Search for the cell housing the specified text and yield its [X, Y] center coordinate. 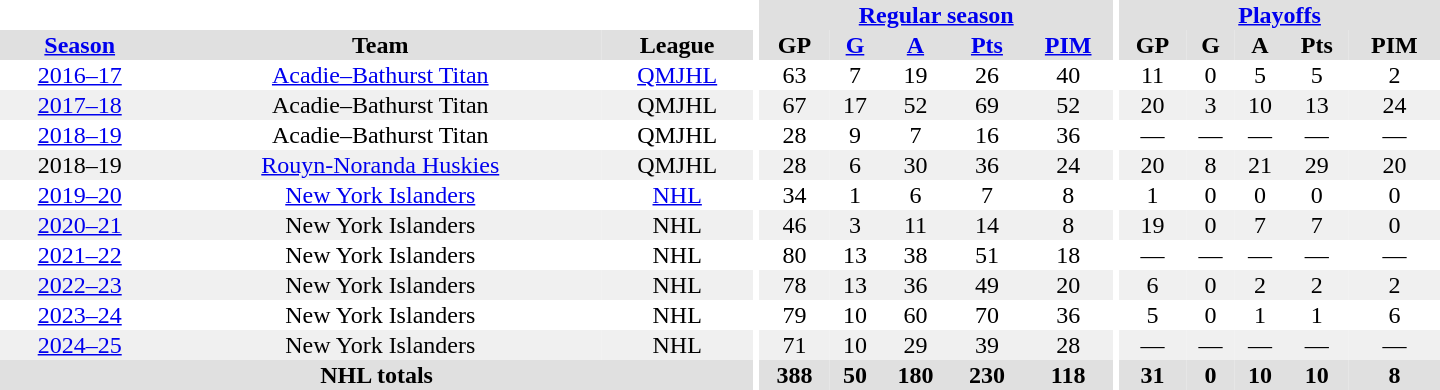
16 [986, 135]
388 [794, 375]
50 [854, 375]
Regular season [936, 15]
34 [794, 195]
78 [794, 285]
2024–25 [80, 345]
2017–18 [80, 105]
14 [986, 225]
46 [794, 225]
9 [854, 135]
118 [1068, 375]
18 [1068, 255]
70 [986, 315]
2023–24 [80, 315]
31 [1152, 375]
38 [916, 255]
71 [794, 345]
63 [794, 75]
Playoffs [1280, 15]
230 [986, 375]
Season [80, 45]
79 [794, 315]
2016–17 [80, 75]
60 [916, 315]
69 [986, 105]
21 [1260, 165]
39 [986, 345]
49 [986, 285]
2020–21 [80, 225]
80 [794, 255]
17 [854, 105]
30 [916, 165]
Team [380, 45]
51 [986, 255]
2019–20 [80, 195]
180 [916, 375]
2022–23 [80, 285]
NHL totals [376, 375]
Rouyn-Noranda Huskies [380, 165]
26 [986, 75]
League [677, 45]
67 [794, 105]
2021–22 [80, 255]
40 [1068, 75]
